Capture the cell that displays the provided text and extract its (x, y) central coordinate. 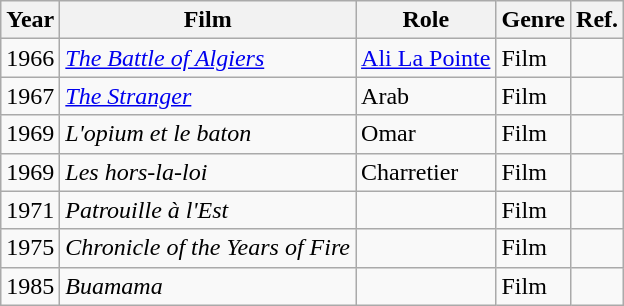
The Battle of Algiers (208, 58)
Ali La Pointe (426, 58)
Chronicle of the Years of Fire (208, 248)
L'opium et le baton (208, 134)
Les hors-la-loi (208, 172)
The Stranger (208, 96)
Charretier (426, 172)
Role (426, 20)
Patrouille à l'Est (208, 210)
Omar (426, 134)
Year (30, 20)
1967 (30, 96)
Buamama (208, 286)
Genre (534, 20)
Arab (426, 96)
1985 (30, 286)
1975 (30, 248)
Ref. (598, 20)
1971 (30, 210)
1966 (30, 58)
